Return [X, Y] of the center of cell containing provided text 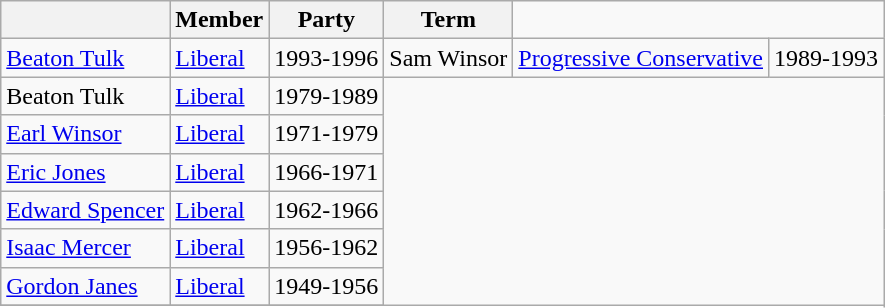
1962-1966 [326, 210]
Earl Winsor [86, 134]
Term [448, 20]
Eric Jones [86, 172]
1979-1989 [326, 96]
Member [220, 20]
Sam Winsor [448, 58]
1956-1962 [326, 248]
1989-1993 [826, 58]
1993-1996 [326, 58]
Isaac Mercer [86, 248]
1966-1971 [326, 172]
Party [326, 20]
1949-1956 [326, 286]
Progressive Conservative [641, 58]
1971-1979 [326, 134]
Gordon Janes [86, 286]
Edward Spencer [86, 210]
